Locate the cell with the specified text and output its [x, y] center coordinate. 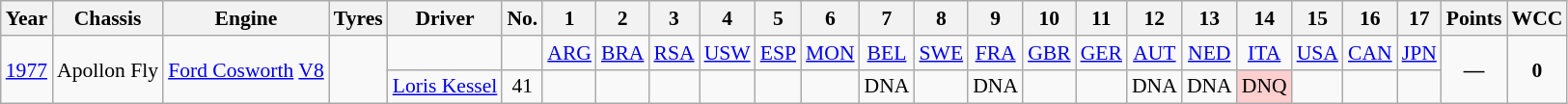
CAN [1370, 53]
3 [674, 18]
Engine [246, 18]
Ford Cosworth V8 [246, 69]
Driver [446, 18]
2 [623, 18]
WCC [1538, 18]
GER [1102, 53]
AUT [1154, 53]
FRA [996, 53]
GBR [1050, 53]
— [1474, 69]
ESP [778, 53]
14 [1264, 18]
BRA [623, 53]
13 [1210, 18]
DNQ [1264, 87]
4 [728, 18]
USW [728, 53]
JPN [1419, 53]
1 [569, 18]
NED [1210, 53]
10 [1050, 18]
MON [830, 53]
6 [830, 18]
12 [1154, 18]
9 [996, 18]
ARG [569, 53]
Year [27, 18]
16 [1370, 18]
ITA [1264, 53]
No. [522, 18]
Chassis [108, 18]
Points [1474, 18]
5 [778, 18]
1977 [27, 69]
USA [1318, 53]
Apollon Fly [108, 69]
0 [1538, 69]
Tyres [359, 18]
41 [522, 87]
BEL [888, 53]
8 [941, 18]
11 [1102, 18]
RSA [674, 53]
Loris Kessel [446, 87]
7 [888, 18]
15 [1318, 18]
SWE [941, 53]
17 [1419, 18]
